Scan for the cell matching the given text and deliver its (X, Y) coordinate at center. 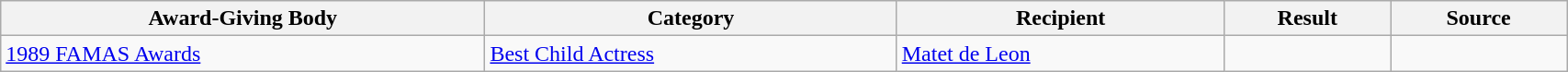
Result (1308, 18)
1989 FAMAS Awards (243, 54)
Best Child Actress (691, 54)
Source (1479, 18)
Category (691, 18)
Recipient (1060, 18)
Award-Giving Body (243, 18)
Matet de Leon (1060, 54)
